Identify which cell holds the provided text, then report its (x, y) central coordinate. 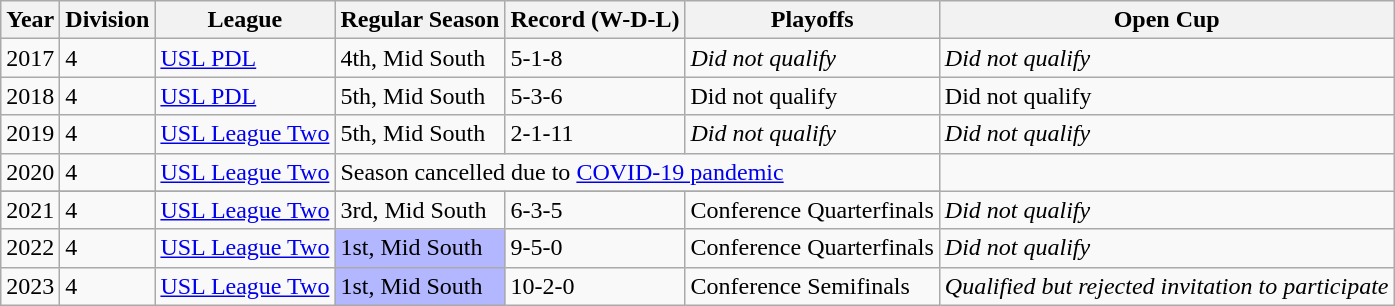
10-2-0 (595, 286)
Open Cup (1166, 20)
4th, Mid South (420, 58)
6-3-5 (595, 210)
Division (108, 20)
9-5-0 (595, 248)
2019 (30, 134)
5-3-6 (595, 96)
2023 (30, 286)
2022 (30, 248)
2-1-11 (595, 134)
Season cancelled due to COVID-19 pandemic (637, 172)
Qualified but rejected invitation to participate (1166, 286)
2020 (30, 172)
2017 (30, 58)
2021 (30, 210)
3rd, Mid South (420, 210)
League (245, 20)
Year (30, 20)
5-1-8 (595, 58)
Record (W-D-L) (595, 20)
Regular Season (420, 20)
2018 (30, 96)
Playoffs (812, 20)
Conference Semifinals (812, 286)
